From the cell containing the given text, extract its center point as (X, Y) coordinate. 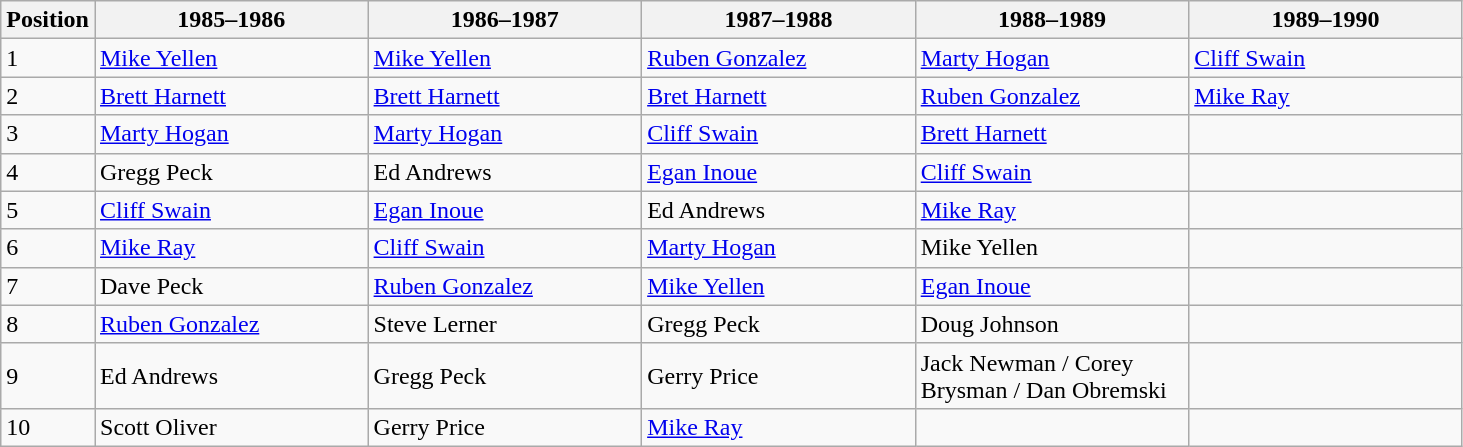
Dave Peck (231, 286)
3 (48, 134)
Steve Lerner (505, 324)
1985–1986 (231, 20)
1989–1990 (1326, 20)
5 (48, 210)
6 (48, 248)
1 (48, 58)
Scott Oliver (231, 427)
4 (48, 172)
2 (48, 96)
9 (48, 376)
8 (48, 324)
Bret Harnett (779, 96)
Doug Johnson (1052, 324)
Position (48, 20)
10 (48, 427)
Jack Newman / Corey Brysman / Dan Obremski (1052, 376)
1986–1987 (505, 20)
7 (48, 286)
1988–1989 (1052, 20)
1987–1988 (779, 20)
